Return the (X, Y) coordinate for the center point of the cell that contains the specified text.  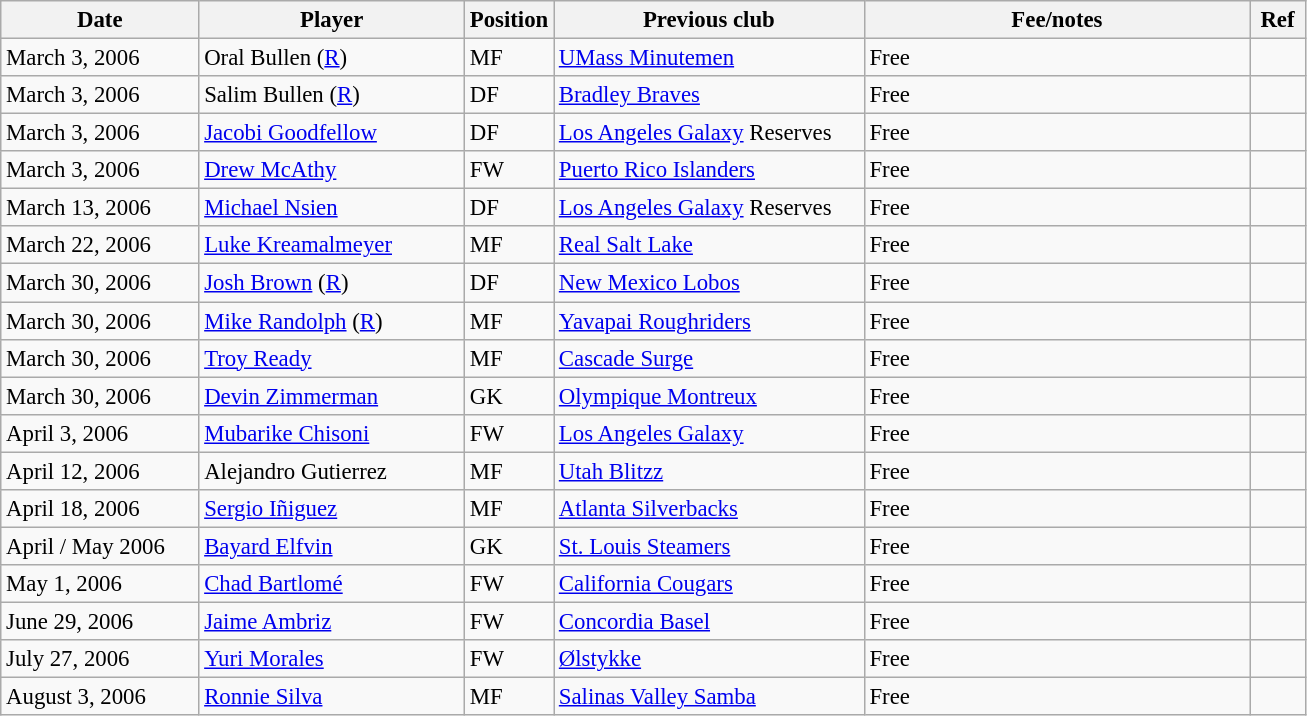
March 22, 2006 (100, 245)
June 29, 2006 (100, 621)
California Cougars (710, 584)
Player (332, 20)
Oral Bullen (R) (332, 58)
Alejandro Gutierrez (332, 471)
Devin Zimmerman (332, 396)
Olympique Montreux (710, 396)
Bayard Elfvin (332, 546)
Ref (1278, 20)
Josh Brown (R) (332, 283)
Sergio Iñiguez (332, 509)
Jaime Ambriz (332, 621)
Yuri Morales (332, 659)
July 27, 2006 (100, 659)
April 18, 2006 (100, 509)
Previous club (710, 20)
Cascade Surge (710, 358)
Michael Nsien (332, 208)
Ronnie Silva (332, 697)
Concordia Basel (710, 621)
Mubarike Chisoni (332, 433)
Jacobi Goodfellow (332, 133)
Troy Ready (332, 358)
Real Salt Lake (710, 245)
Bradley Braves (710, 95)
Luke Kreamalmeyer (332, 245)
Salinas Valley Samba (710, 697)
St. Louis Steamers (710, 546)
Yavapai Roughriders (710, 321)
May 1, 2006 (100, 584)
Position (508, 20)
Drew McAthy (332, 170)
Los Angeles Galaxy (710, 433)
Date (100, 20)
March 13, 2006 (100, 208)
April 12, 2006 (100, 471)
Utah Blitzz (710, 471)
April / May 2006 (100, 546)
UMass Minutemen (710, 58)
Puerto Rico Islanders (710, 170)
Mike Randolph (R) (332, 321)
Fee/notes (1057, 20)
April 3, 2006 (100, 433)
Atlanta Silverbacks (710, 509)
Chad Bartlomé (332, 584)
New Mexico Lobos (710, 283)
Salim Bullen (R) (332, 95)
Ølstykke (710, 659)
August 3, 2006 (100, 697)
